Provide the (X, Y) coordinate of the cell's center where the given text is located.  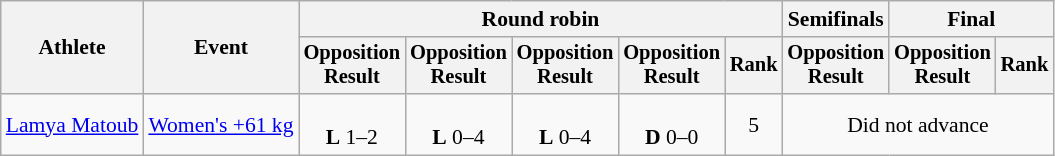
5 (754, 124)
Women's +61 kg (220, 124)
Did not advance (918, 124)
Athlete (72, 48)
D 0–0 (672, 124)
Final (971, 19)
Lamya Matoub (72, 124)
Event (220, 48)
L 1–2 (352, 124)
Round robin (541, 19)
Semifinals (836, 19)
